Search for the cell housing the specified text and yield its (x, y) center coordinate. 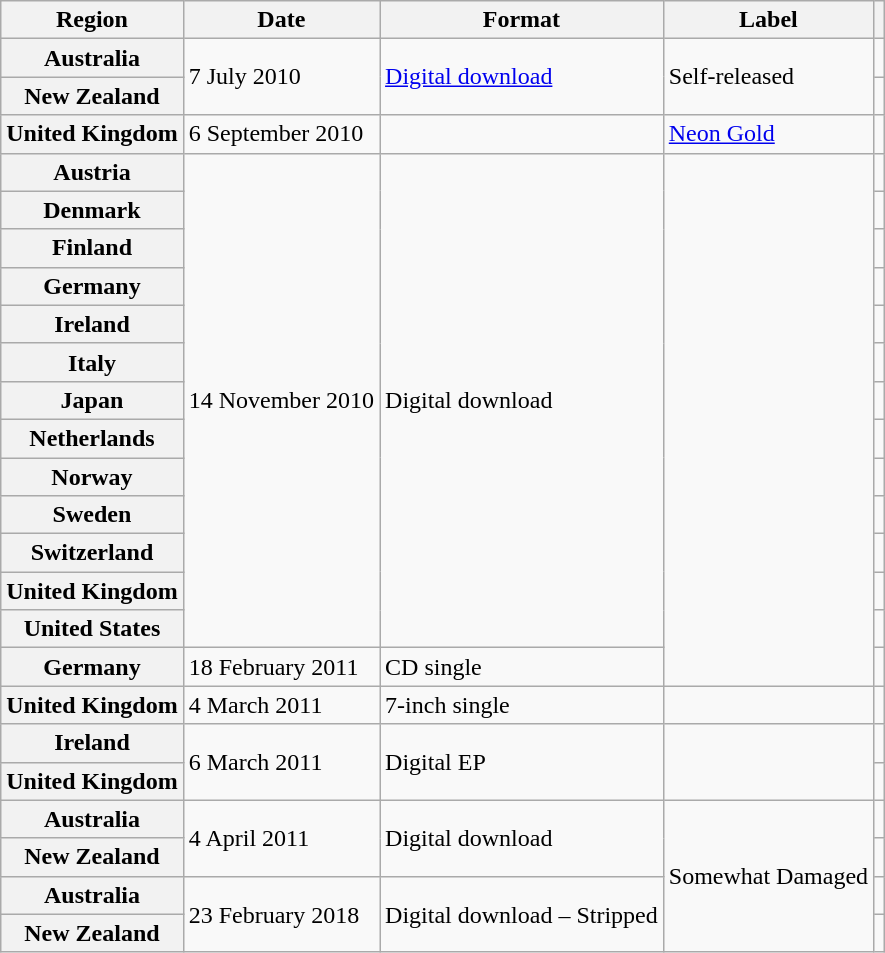
Neon Gold (768, 134)
18 February 2011 (281, 667)
Region (92, 20)
Digital download – Stripped (522, 914)
Norway (92, 477)
United States (92, 629)
Netherlands (92, 438)
Finland (92, 248)
14 November 2010 (281, 400)
7-inch single (522, 705)
Somewhat Damaged (768, 876)
6 March 2011 (281, 762)
Switzerland (92, 553)
Digital EP (522, 762)
CD single (522, 667)
Date (281, 20)
Denmark (92, 210)
Self-released (768, 77)
7 July 2010 (281, 77)
Sweden (92, 515)
23 February 2018 (281, 914)
6 September 2010 (281, 134)
4 March 2011 (281, 705)
Italy (92, 362)
Format (522, 20)
4 April 2011 (281, 838)
Japan (92, 400)
Label (768, 20)
Austria (92, 172)
